Return the [X, Y] coordinate for the center point of the cell that contains the specified text.  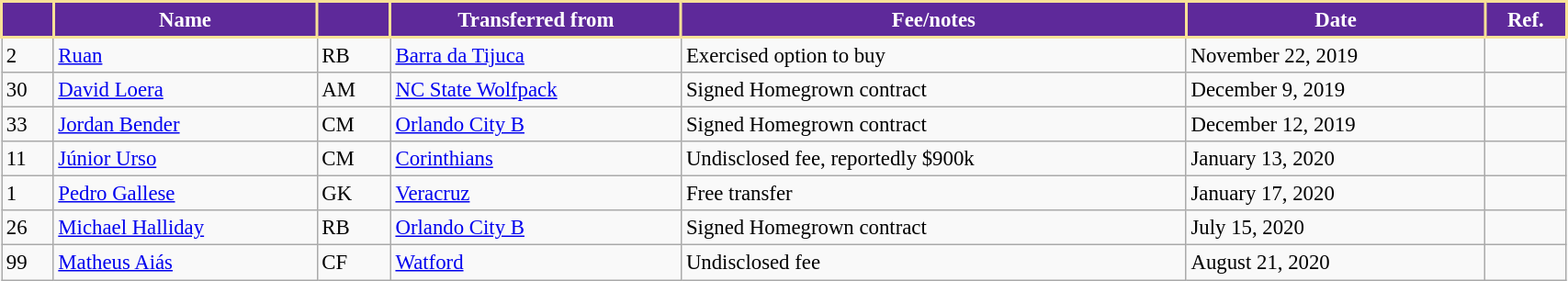
Undisclosed fee [934, 263]
26 [28, 229]
Corinthians [536, 159]
November 22, 2019 [1336, 55]
Fee/notes [934, 20]
30 [28, 90]
2 [28, 55]
1 [28, 194]
99 [28, 263]
August 21, 2020 [1336, 263]
Jordan Bender [186, 125]
CF [354, 263]
December 9, 2019 [1336, 90]
January 13, 2020 [1336, 159]
NC State Wolfpack [536, 90]
Watford [536, 263]
Michael Halliday [186, 229]
Veracruz [536, 194]
Free transfer [934, 194]
David Loera [186, 90]
33 [28, 125]
Name [186, 20]
Date [1336, 20]
AM [354, 90]
January 17, 2020 [1336, 194]
Pedro Gallese [186, 194]
December 12, 2019 [1336, 125]
Ruan [186, 55]
11 [28, 159]
July 15, 2020 [1336, 229]
Júnior Urso [186, 159]
Barra da Tijuca [536, 55]
Ref. [1526, 20]
Undisclosed fee, reportedly $900k [934, 159]
GK [354, 194]
Exercised option to buy [934, 55]
Transferred from [536, 20]
Matheus Aiás [186, 263]
